Identify which cell holds the provided text, then report its (X, Y) central coordinate. 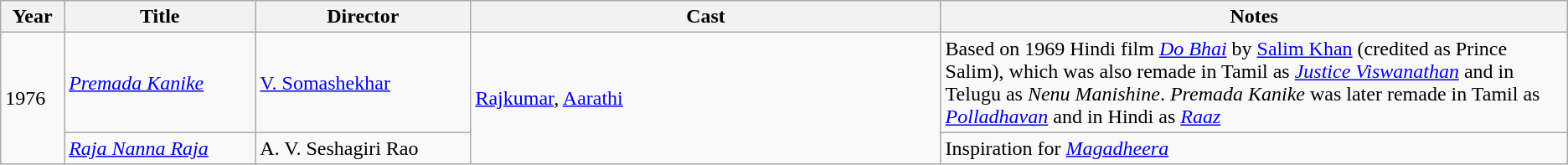
1976 (33, 99)
V. Somashekhar (364, 82)
Year (33, 17)
Raja Nanna Raja (160, 148)
Notes (1254, 17)
Title (160, 17)
A. V. Seshagiri Rao (364, 148)
Director (364, 17)
Inspiration for Magadheera (1254, 148)
Premada Kanike (160, 82)
Rajkumar, Aarathi (705, 99)
Cast (705, 17)
